Search for the cell housing the specified text and yield its (x, y) center coordinate. 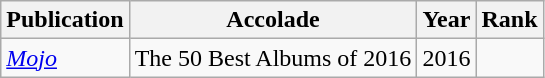
Accolade (273, 20)
Mojo (65, 58)
Year (446, 20)
Rank (510, 20)
Publication (65, 20)
The 50 Best Albums of 2016 (273, 58)
2016 (446, 58)
